Provide the (X, Y) coordinate of the cell's center where the given text is located.  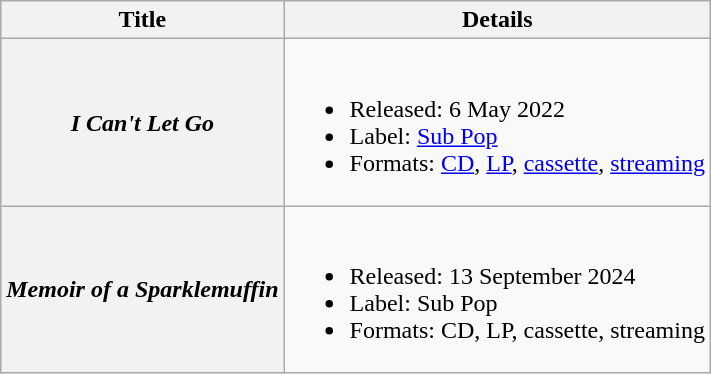
I Can't Let Go (142, 122)
Title (142, 20)
Released: 13 September 2024Label: Sub PopFormats: CD, LP, cassette, streaming (497, 290)
Released: 6 May 2022Label: Sub PopFormats: CD, LP, cassette, streaming (497, 122)
Memoir of a Sparklemuffin (142, 290)
Details (497, 20)
